Identify which cell holds the provided text, then report its [x, y] central coordinate. 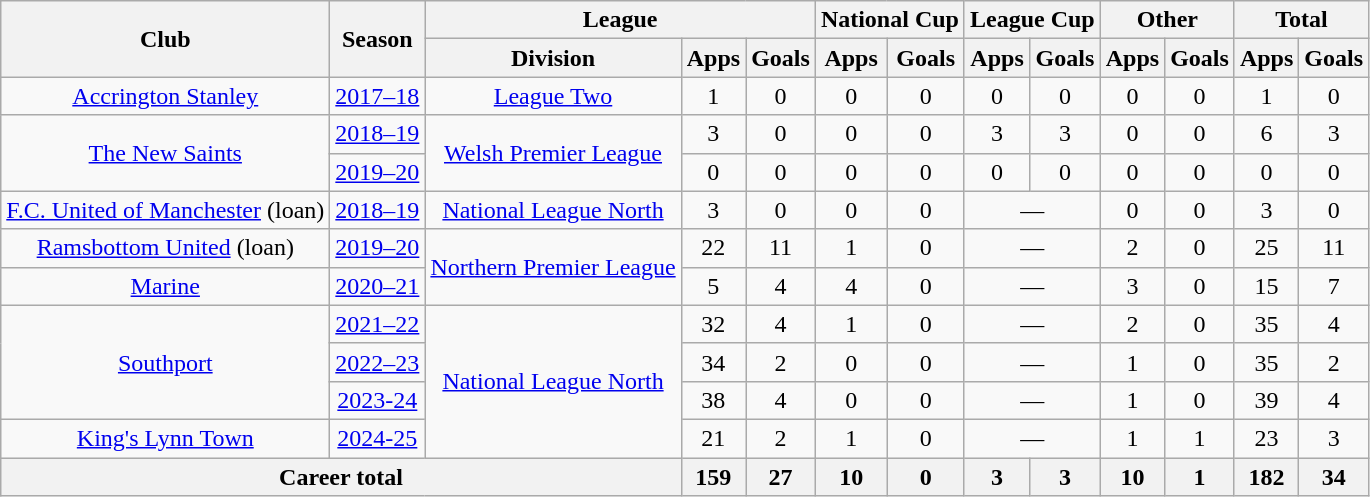
2021–22 [378, 324]
Career total [341, 477]
National Cup [890, 20]
Welsh Premier League [553, 153]
2022–23 [378, 362]
5 [713, 286]
King's Lynn Town [166, 438]
15 [1266, 286]
The New Saints [166, 153]
2017–18 [378, 96]
39 [1266, 400]
22 [713, 248]
Club [166, 39]
159 [713, 477]
Accrington Stanley [166, 96]
League Cup [1032, 20]
Ramsbottom United (loan) [166, 248]
32 [713, 324]
6 [1266, 134]
Marine [166, 286]
Season [378, 39]
23 [1266, 438]
Northern Premier League [553, 267]
38 [713, 400]
2024-25 [378, 438]
2023-24 [378, 400]
7 [1334, 286]
League [620, 20]
27 [781, 477]
182 [1266, 477]
Total [1301, 20]
2020–21 [378, 286]
21 [713, 438]
Division [553, 58]
Southport [166, 362]
League Two [553, 96]
F.C. United of Manchester (loan) [166, 210]
25 [1266, 248]
Other [1167, 20]
